Provide the [X, Y] coordinate of the cell's center where the given text is located.  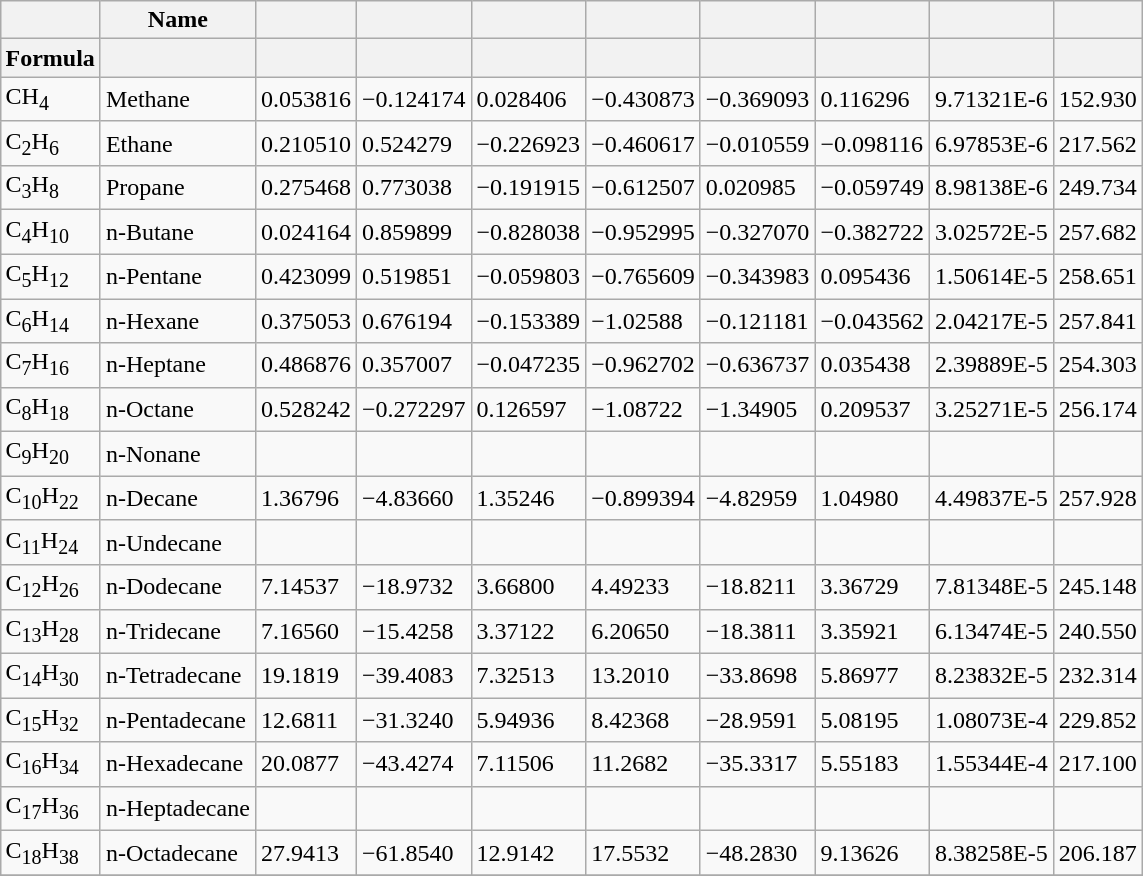
Propane [178, 188]
258.651 [1098, 276]
−0.369093 [758, 99]
3.37122 [528, 631]
0.028406 [528, 99]
0.035438 [872, 365]
C2H6 [50, 143]
−61.8540 [414, 853]
232.314 [1098, 675]
C5H12 [50, 276]
−0.952995 [644, 232]
−18.8211 [758, 587]
−0.191915 [528, 188]
0.486876 [306, 365]
−1.08722 [644, 409]
12.9142 [528, 853]
−4.82959 [758, 498]
−4.83660 [414, 498]
Name [178, 20]
4.49233 [644, 587]
256.174 [1098, 409]
0.209537 [872, 409]
−0.272297 [414, 409]
6.13474E-5 [991, 631]
−39.4083 [414, 675]
1.50614E-5 [991, 276]
0.126597 [528, 409]
5.08195 [872, 720]
7.11506 [528, 764]
n-Tetradecane [178, 675]
7.32513 [528, 675]
8.98138E-6 [991, 188]
0.528242 [306, 409]
8.42368 [644, 720]
3.25271E-5 [991, 409]
4.49837E-5 [991, 498]
229.852 [1098, 720]
−0.059803 [528, 276]
7.81348E-5 [991, 587]
−0.636737 [758, 365]
2.39889E-5 [991, 365]
C11H24 [50, 542]
−0.098116 [872, 143]
C4H10 [50, 232]
257.682 [1098, 232]
7.16560 [306, 631]
−0.121181 [758, 321]
−18.3811 [758, 631]
−0.153389 [528, 321]
7.14537 [306, 587]
2.04217E-5 [991, 321]
n-Nonane [178, 454]
C18H38 [50, 853]
5.55183 [872, 764]
0.210510 [306, 143]
3.66800 [528, 587]
6.97853E-6 [991, 143]
n-Undecane [178, 542]
13.2010 [644, 675]
C9H20 [50, 454]
n-Decane [178, 498]
0.275468 [306, 188]
C17H36 [50, 808]
−0.043562 [872, 321]
3.35921 [872, 631]
n-Octadecane [178, 853]
n-Hexane [178, 321]
5.86977 [872, 675]
−0.010559 [758, 143]
C15H32 [50, 720]
−31.3240 [414, 720]
C16H34 [50, 764]
245.148 [1098, 587]
0.859899 [414, 232]
152.930 [1098, 99]
−0.962702 [644, 365]
0.053816 [306, 99]
0.020985 [758, 188]
0.375053 [306, 321]
0.357007 [414, 365]
n-Pentane [178, 276]
3.36729 [872, 587]
0.676194 [414, 321]
−43.4274 [414, 764]
C10H22 [50, 498]
−0.765609 [644, 276]
27.9413 [306, 853]
C12H26 [50, 587]
−0.327070 [758, 232]
−0.124174 [414, 99]
−33.8698 [758, 675]
n-Heptane [178, 365]
217.100 [1098, 764]
−0.382722 [872, 232]
C8H18 [50, 409]
20.0877 [306, 764]
9.13626 [872, 853]
1.08073E-4 [991, 720]
1.36796 [306, 498]
254.303 [1098, 365]
249.734 [1098, 188]
5.94936 [528, 720]
1.35246 [528, 498]
−1.34905 [758, 409]
−48.2830 [758, 853]
n-Butane [178, 232]
8.38258E-5 [991, 853]
3.02572E-5 [991, 232]
−0.430873 [644, 99]
C13H28 [50, 631]
8.23832E-5 [991, 675]
n-Tridecane [178, 631]
1.55344E-4 [991, 764]
n-Heptadecane [178, 808]
0.519851 [414, 276]
n-Hexadecane [178, 764]
−18.9732 [414, 587]
n-Dodecane [178, 587]
n-Pentadecane [178, 720]
−0.047235 [528, 365]
0.095436 [872, 276]
19.1819 [306, 675]
240.550 [1098, 631]
0.423099 [306, 276]
12.6811 [306, 720]
−0.460617 [644, 143]
−1.02588 [644, 321]
C3H8 [50, 188]
0.116296 [872, 99]
0.524279 [414, 143]
CH4 [50, 99]
257.841 [1098, 321]
217.562 [1098, 143]
−0.059749 [872, 188]
Formula [50, 58]
C14H30 [50, 675]
−35.3317 [758, 764]
1.04980 [872, 498]
6.20650 [644, 631]
−0.828038 [528, 232]
11.2682 [644, 764]
−28.9591 [758, 720]
−0.226923 [528, 143]
C7H16 [50, 365]
−0.612507 [644, 188]
0.773038 [414, 188]
17.5532 [644, 853]
−15.4258 [414, 631]
9.71321E-6 [991, 99]
Methane [178, 99]
257.928 [1098, 498]
−0.899394 [644, 498]
C6H14 [50, 321]
n-Octane [178, 409]
0.024164 [306, 232]
Ethane [178, 143]
−0.343983 [758, 276]
206.187 [1098, 853]
